Scan for the cell matching the given text and deliver its (x, y) coordinate at center. 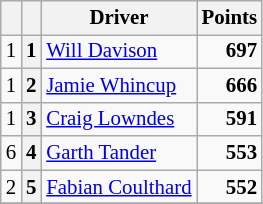
Will Davison (118, 51)
553 (230, 153)
4 (31, 153)
Driver (118, 18)
5 (31, 187)
Points (230, 18)
666 (230, 85)
552 (230, 187)
Jamie Whincup (118, 85)
6 (11, 153)
Fabian Coulthard (118, 187)
697 (230, 51)
Garth Tander (118, 153)
Craig Lowndes (118, 119)
591 (230, 119)
3 (31, 119)
